Capture the cell that displays the provided text and extract its [X, Y] central coordinate. 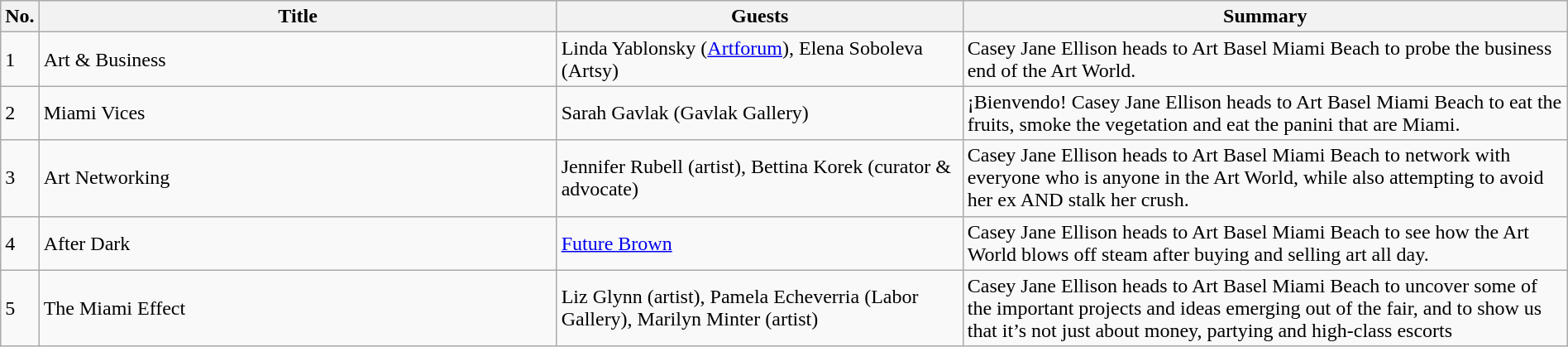
3 [20, 178]
Sarah Gavlak (Gavlak Gallery) [759, 113]
Summary [1265, 17]
¡Bienvendo! Casey Jane Ellison heads to Art Basel Miami Beach to eat the fruits, smoke the vegetation and eat the panini that are Miami. [1265, 113]
Casey Jane Ellison heads to Art Basel Miami Beach to probe the business end of the Art World. [1265, 60]
Casey Jane Ellison heads to Art Basel Miami Beach to see how the Art World blows off steam after buying and selling art all day. [1265, 243]
5 [20, 308]
Title [298, 17]
After Dark [298, 243]
Art Networking [298, 178]
Linda Yablonsky (Artforum), Elena Soboleva (Artsy) [759, 60]
Future Brown [759, 243]
Liz Glynn (artist), Pamela Echeverria (Labor Gallery), Marilyn Minter (artist) [759, 308]
Art & Business [298, 60]
Jennifer Rubell (artist), Bettina Korek (curator & advocate) [759, 178]
Miami Vices [298, 113]
4 [20, 243]
No. [20, 17]
The Miami Effect [298, 308]
Guests [759, 17]
1 [20, 60]
2 [20, 113]
